From the cell containing the given text, extract its center point as [X, Y] coordinate. 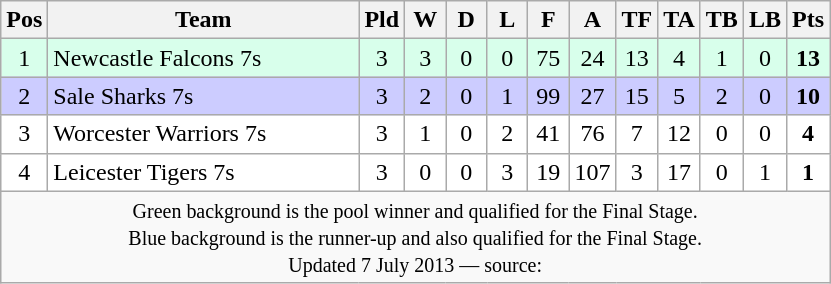
TB [722, 20]
19 [548, 172]
W [426, 20]
A [592, 20]
41 [548, 134]
75 [548, 58]
10 [808, 96]
76 [592, 134]
TA [680, 20]
99 [548, 96]
17 [680, 172]
LB [764, 20]
F [548, 20]
5 [680, 96]
Newcastle Falcons 7s [204, 58]
27 [592, 96]
Pos [24, 20]
D [466, 20]
Pts [808, 20]
107 [592, 172]
L [508, 20]
Leicester Tigers 7s [204, 172]
Sale Sharks 7s [204, 96]
12 [680, 134]
24 [592, 58]
TF [637, 20]
Team [204, 20]
7 [637, 134]
Pld [382, 20]
Worcester Warriors 7s [204, 134]
15 [637, 96]
